Scan for the cell matching the given text and deliver its (x, y) coordinate at center. 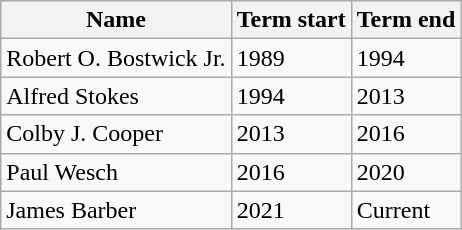
1989 (291, 58)
2020 (406, 172)
Alfred Stokes (116, 96)
Term start (291, 20)
Robert O. Bostwick Jr. (116, 58)
Colby J. Cooper (116, 134)
Paul Wesch (116, 172)
Term end (406, 20)
2021 (291, 210)
Name (116, 20)
Current (406, 210)
James Barber (116, 210)
